For the text-containing cell, return its midpoint in (x, y) coordinate format. 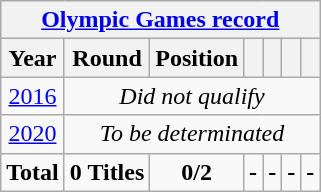
0 Titles (107, 172)
Did not qualify (192, 96)
Round (107, 58)
2020 (33, 134)
2016 (33, 96)
To be determinated (192, 134)
Total (33, 172)
0/2 (197, 172)
Year (33, 58)
Position (197, 58)
Olympic Games record (160, 20)
